Return [X, Y] of the center of cell containing provided text 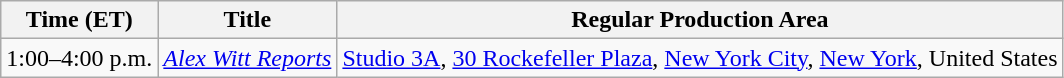
Studio 3A, 30 Rockefeller Plaza, New York City, New York, United States [700, 58]
Regular Production Area [700, 20]
1:00–4:00 p.m. [80, 58]
Alex Witt Reports [248, 58]
Title [248, 20]
Time (ET) [80, 20]
